From the cell containing the given text, extract its center point as (X, Y) coordinate. 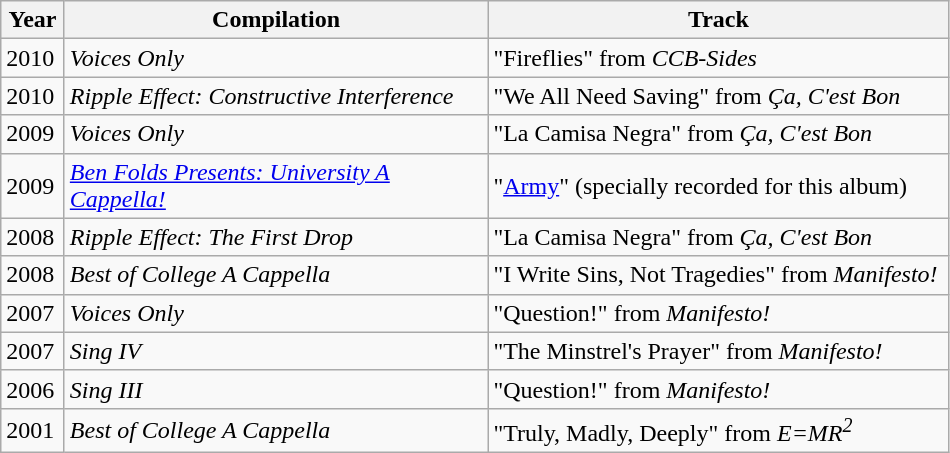
Compilation (276, 20)
Ripple Effect: Constructive Interference (276, 96)
Track (718, 20)
Year (33, 20)
"We All Need Saving" from Ça, C'est Bon (718, 96)
Sing IV (276, 351)
"I Write Sins, Not Tragedies" from Manifesto! (718, 275)
Ben Folds Presents: University A Cappella! (276, 186)
"The Minstrel's Prayer" from Manifesto! (718, 351)
"Army" (specially recorded for this album) (718, 186)
"Fireflies" from CCB-Sides (718, 58)
Sing III (276, 389)
"Truly, Madly, Deeply" from E=MR2 (718, 430)
2006 (33, 389)
2001 (33, 430)
Ripple Effect: The First Drop (276, 237)
